For the text-containing cell, return its midpoint in [X, Y] coordinate format. 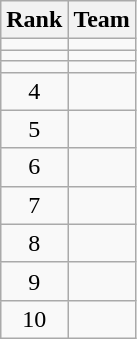
Team [102, 20]
10 [34, 319]
5 [34, 129]
8 [34, 243]
9 [34, 281]
4 [34, 91]
6 [34, 167]
7 [34, 205]
Rank [34, 20]
